Provide the (x, y) coordinate of the cell's center where the given text is located.  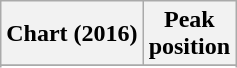
Peakposition (189, 34)
Chart (2016) (72, 34)
